Return (x, y) of the center of cell containing provided text 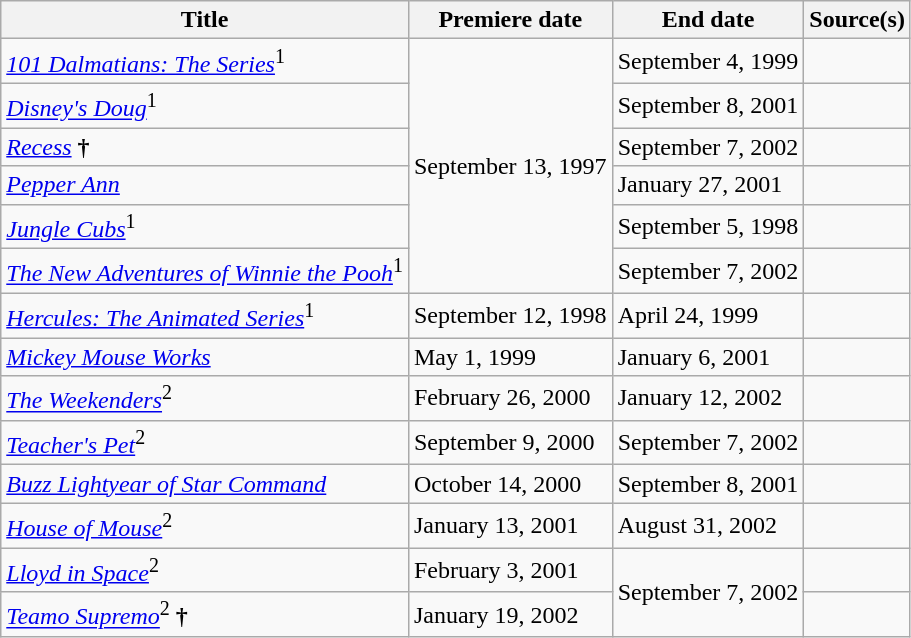
September 5, 1998 (708, 226)
January 19, 2002 (510, 614)
Teacher's Pet2 (205, 442)
January 27, 2001 (708, 185)
September 13, 1997 (510, 166)
Disney's Doug1 (205, 106)
Premiere date (510, 20)
September 12, 1998 (510, 316)
May 1, 1999 (510, 357)
Buzz Lightyear of Star Command (205, 484)
Title (205, 20)
October 14, 2000 (510, 484)
Jungle Cubs1 (205, 226)
August 31, 2002 (708, 526)
The Weekenders2 (205, 398)
April 24, 1999 (708, 316)
January 13, 2001 (510, 526)
February 3, 2001 (510, 570)
The New Adventures of Winnie the Pooh1 (205, 272)
September 9, 2000 (510, 442)
101 Dalmatians: The Series1 (205, 62)
Pepper Ann (205, 185)
End date (708, 20)
Teamo Supremo2 † (205, 614)
Hercules: The Animated Series1 (205, 316)
Recess † (205, 147)
Lloyd in Space2 (205, 570)
September 4, 1999 (708, 62)
House of Mouse2 (205, 526)
January 12, 2002 (708, 398)
Source(s) (858, 20)
January 6, 2001 (708, 357)
February 26, 2000 (510, 398)
Mickey Mouse Works (205, 357)
